Identify which cell holds the provided text, then report its [x, y] central coordinate. 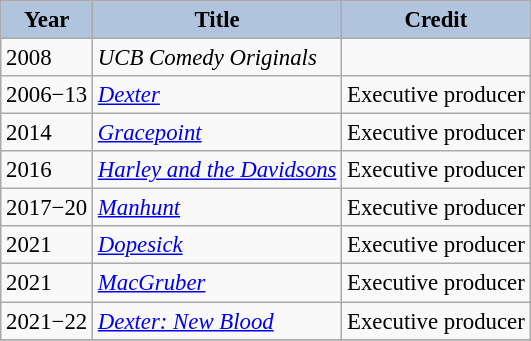
Dexter: New Blood [218, 321]
Year [47, 20]
2016 [47, 170]
Harley and the Davidsons [218, 170]
2006−13 [47, 95]
Title [218, 20]
2021−22 [47, 321]
2014 [47, 133]
2017−20 [47, 208]
Manhunt [218, 208]
Gracepoint [218, 133]
UCB Comedy Originals [218, 58]
Credit [436, 20]
2008 [47, 58]
MacGruber [218, 283]
Dopesick [218, 245]
Dexter [218, 95]
